Determine the (X, Y) coordinate at the center of the cell enclosing the given text.  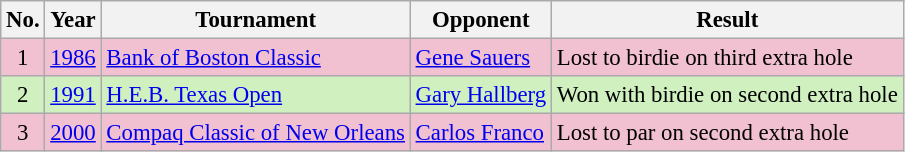
Won with birdie on second extra hole (727, 95)
Carlos Franco (480, 133)
Compaq Classic of New Orleans (256, 133)
Bank of Boston Classic (256, 58)
Year (73, 20)
No. (23, 20)
1986 (73, 58)
2 (23, 95)
3 (23, 133)
Result (727, 20)
Gary Hallberg (480, 95)
Gene Sauers (480, 58)
Tournament (256, 20)
Lost to birdie on third extra hole (727, 58)
1 (23, 58)
1991 (73, 95)
2000 (73, 133)
Opponent (480, 20)
Lost to par on second extra hole (727, 133)
H.E.B. Texas Open (256, 95)
